Extract the (X, Y) coordinate from the center of the cell holding the provided text.  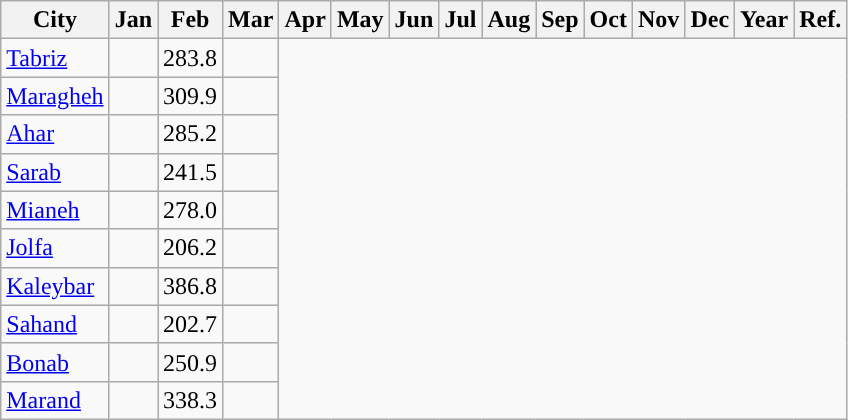
Jan (133, 20)
206.2 (190, 248)
Sahand (55, 324)
309.9 (190, 96)
285.2 (190, 134)
Dec (710, 20)
Apr (305, 20)
Mar (251, 20)
250.9 (190, 362)
Nov (658, 20)
Jul (460, 20)
283.8 (190, 58)
338.3 (190, 400)
241.5 (190, 172)
Aug (509, 20)
Ahar (55, 134)
Oct (608, 20)
202.7 (190, 324)
Year (764, 20)
Sarab (55, 172)
Feb (190, 20)
Ref. (820, 20)
386.8 (190, 286)
Bonab (55, 362)
City (55, 20)
Maragheh (55, 96)
Kaleybar (55, 286)
Jolfa (55, 248)
Jun (414, 20)
May (360, 20)
278.0 (190, 210)
Sep (560, 20)
Marand (55, 400)
Mianeh (55, 210)
Tabriz (55, 58)
